Return [X, Y] of the center of cell containing provided text 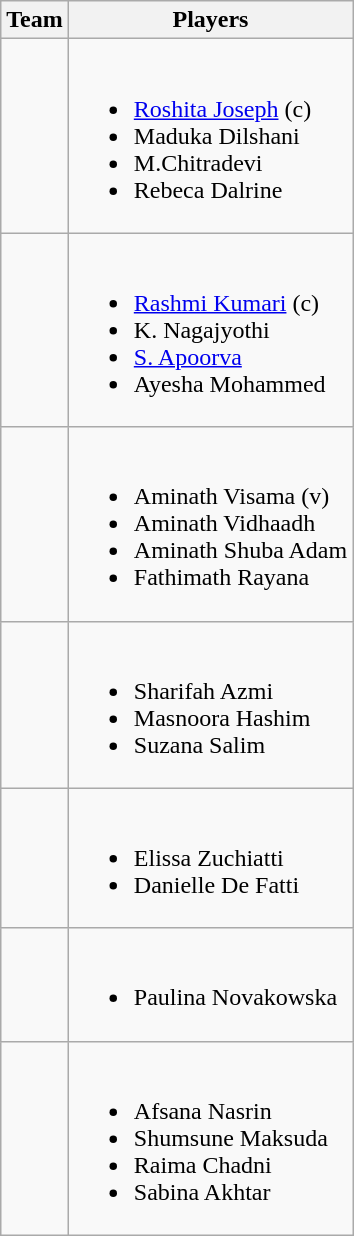
Aminath Visama (v)Aminath VidhaadhAminath Shuba AdamFathimath Rayana [210, 524]
Paulina Novakowska [210, 984]
Elissa ZuchiattiDanielle De Fatti [210, 858]
Team [35, 20]
Sharifah AzmiMasnoora HashimSuzana Salim [210, 704]
Players [210, 20]
Afsana NasrinShumsune MaksudaRaima ChadniSabina Akhtar [210, 1138]
Rashmi Kumari (c)K. NagajyothiS. ApoorvaAyesha Mohammed [210, 330]
Roshita Joseph (c)Maduka DilshaniM.ChitradeviRebeca Dalrine [210, 136]
